Return [X, Y] of the center of cell containing provided text 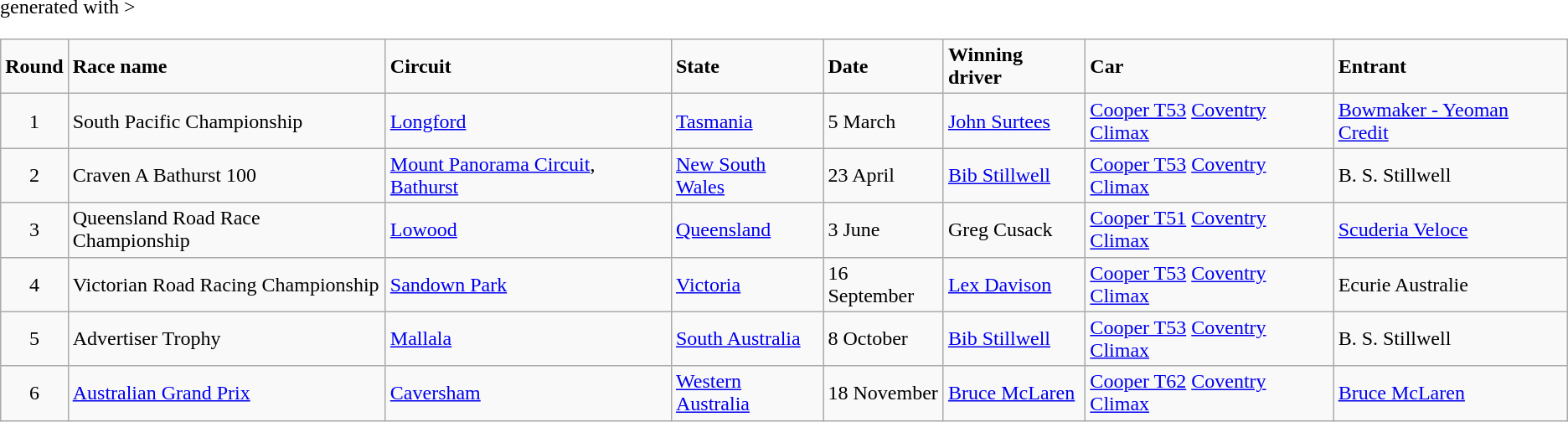
2 [34, 176]
John Surtees [1014, 121]
Race name [226, 67]
Circuit [528, 67]
Queensland Road Race Championship [226, 229]
4 [34, 285]
Victoria [747, 285]
Greg Cusack [1014, 229]
Car [1210, 67]
South Australia [747, 338]
Cooper T62 Coventry Climax [1210, 394]
Entrant [1451, 67]
Mallala [528, 338]
Lowood [528, 229]
Mount Panorama Circuit, Bathurst [528, 176]
Ecurie Australie [1451, 285]
6 [34, 394]
Advertiser Trophy [226, 338]
5 [34, 338]
Western Australia [747, 394]
Winning driver [1014, 67]
South Pacific Championship [226, 121]
Craven A Bathurst 100 [226, 176]
5 March [883, 121]
Sandown Park [528, 285]
Round [34, 67]
Cooper T51 Coventry Climax [1210, 229]
Tasmania [747, 121]
State [747, 67]
Queensland [747, 229]
3 [34, 229]
New South Wales [747, 176]
Australian Grand Prix [226, 394]
Date [883, 67]
16 September [883, 285]
Caversham [528, 394]
Longford [528, 121]
23 April [883, 176]
3 June [883, 229]
8 October [883, 338]
Bowmaker - Yeoman Credit [1451, 121]
1 [34, 121]
Lex Davison [1014, 285]
Victorian Road Racing Championship [226, 285]
18 November [883, 394]
Scuderia Veloce [1451, 229]
